Search for the cell housing the specified text and yield its [x, y] center coordinate. 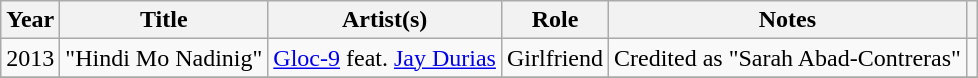
Credited as "Sarah Abad-Contreras" [788, 58]
"Hindi Mo Nadinig" [164, 58]
Artist(s) [385, 20]
Role [554, 20]
Notes [788, 20]
Year [30, 20]
2013 [30, 58]
Title [164, 20]
Girlfriend [554, 58]
Gloc-9 feat. Jay Durias [385, 58]
